Extract the (x, y) coordinate from the center of the cell holding the provided text.  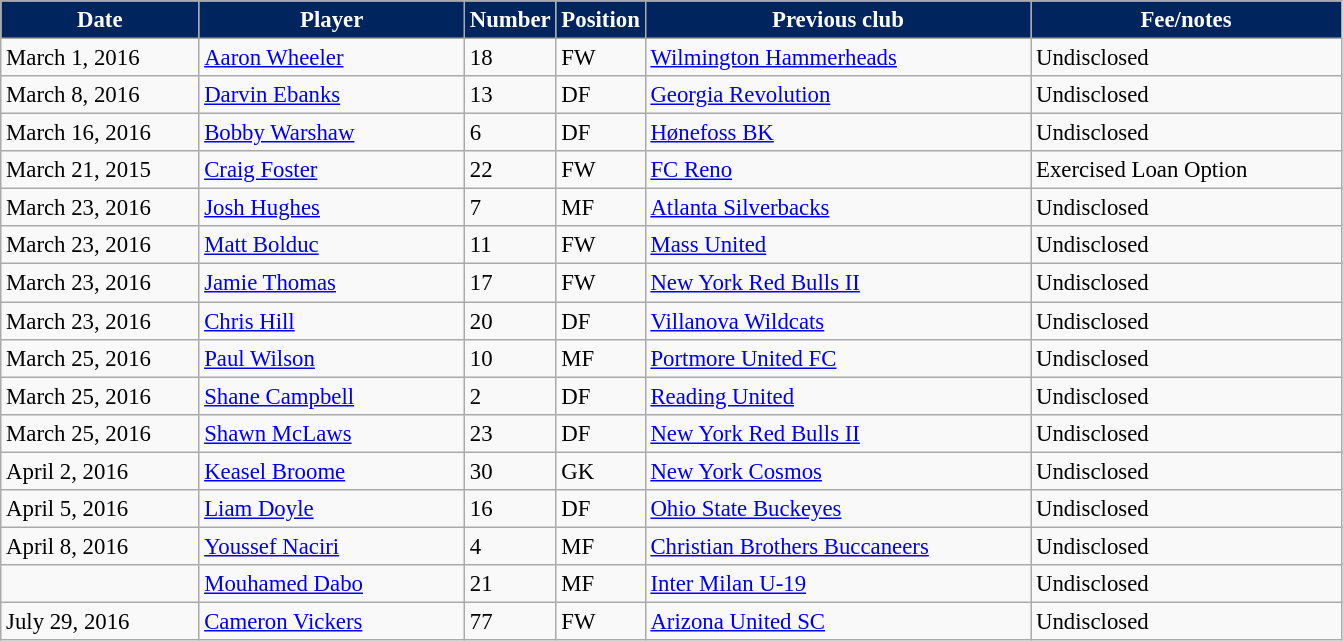
Ohio State Buckeyes (838, 509)
April 8, 2016 (100, 546)
Georgia Revolution (838, 95)
Inter Milan U-19 (838, 584)
10 (510, 358)
23 (510, 433)
July 29, 2016 (100, 621)
Arizona United SC (838, 621)
Shawn McLaws (332, 433)
Hønefoss BK (838, 133)
Position (600, 20)
77 (510, 621)
Portmore United FC (838, 358)
Josh Hughes (332, 208)
20 (510, 321)
2 (510, 396)
Previous club (838, 20)
March 8, 2016 (100, 95)
17 (510, 283)
13 (510, 95)
April 5, 2016 (100, 509)
Matt Bolduc (332, 245)
Mouhamed Dabo (332, 584)
Fee/notes (1186, 20)
Reading United (838, 396)
6 (510, 133)
7 (510, 208)
FC Reno (838, 170)
GK (600, 471)
Shane Campbell (332, 396)
Number (510, 20)
Exercised Loan Option (1186, 170)
Villanova Wildcats (838, 321)
Keasel Broome (332, 471)
21 (510, 584)
Bobby Warshaw (332, 133)
Aaron Wheeler (332, 58)
Christian Brothers Buccaneers (838, 546)
Cameron Vickers (332, 621)
4 (510, 546)
Player (332, 20)
Jamie Thomas (332, 283)
Youssef Naciri (332, 546)
March 16, 2016 (100, 133)
March 21, 2015 (100, 170)
Craig Foster (332, 170)
Atlanta Silverbacks (838, 208)
18 (510, 58)
Date (100, 20)
11 (510, 245)
Wilmington Hammerheads (838, 58)
22 (510, 170)
16 (510, 509)
New York Cosmos (838, 471)
Liam Doyle (332, 509)
Chris Hill (332, 321)
March 1, 2016 (100, 58)
30 (510, 471)
Mass United (838, 245)
Paul Wilson (332, 358)
Darvin Ebanks (332, 95)
April 2, 2016 (100, 471)
